Find where the given text appears and provide that cell's center as [x, y] coordinate. 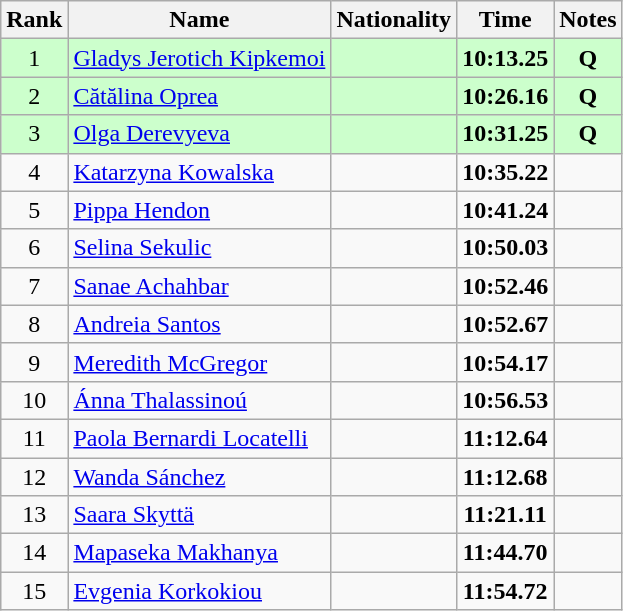
Wanda Sánchez [200, 477]
11:44.70 [506, 553]
10:41.24 [506, 210]
3 [34, 134]
15 [34, 591]
14 [34, 553]
11:54.72 [506, 591]
11:12.68 [506, 477]
10:31.25 [506, 134]
Cătălina Oprea [200, 96]
11 [34, 438]
7 [34, 286]
11:21.11 [506, 515]
1 [34, 58]
8 [34, 324]
Evgenia Korkokiou [200, 591]
Katarzyna Kowalska [200, 172]
10:52.46 [506, 286]
Pippa Hendon [200, 210]
10:13.25 [506, 58]
12 [34, 477]
10:35.22 [506, 172]
Selina Sekulic [200, 248]
Andreia Santos [200, 324]
Rank [34, 20]
10:26.16 [506, 96]
9 [34, 362]
Gladys Jerotich Kipkemoi [200, 58]
Ánna Thalassinoú [200, 400]
Time [506, 20]
Mapaseka Makhanya [200, 553]
10 [34, 400]
10:50.03 [506, 248]
2 [34, 96]
Sanae Achahbar [200, 286]
4 [34, 172]
Nationality [394, 20]
5 [34, 210]
Name [200, 20]
10:52.67 [506, 324]
10:54.17 [506, 362]
11:12.64 [506, 438]
Meredith McGregor [200, 362]
Olga Derevyeva [200, 134]
Paola Bernardi Locatelli [200, 438]
Notes [588, 20]
10:56.53 [506, 400]
13 [34, 515]
6 [34, 248]
Saara Skyttä [200, 515]
